Scan for the cell matching the given text and deliver its [x, y] coordinate at center. 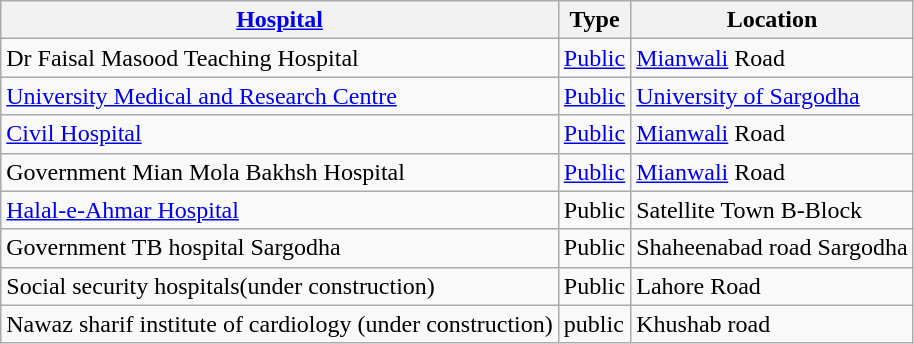
University of Sargodha [772, 96]
Government TB hospital Sargodha [280, 248]
Hospital [280, 20]
Dr Faisal Masood Teaching Hospital [280, 58]
Lahore Road [772, 286]
Civil Hospital [280, 134]
Halal-e-Ahmar Hospital [280, 210]
public [594, 324]
Social security hospitals(under construction) [280, 286]
Nawaz sharif institute of cardiology (under construction) [280, 324]
Satellite Town B-Block [772, 210]
Location [772, 20]
Type [594, 20]
University Medical and Research Centre [280, 96]
Government Mian Mola Bakhsh Hospital [280, 172]
Shaheenabad road Sargodha [772, 248]
Khushab road [772, 324]
